From the cell containing the given text, extract its center point as [X, Y] coordinate. 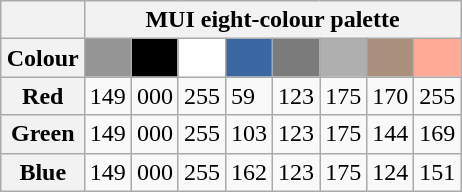
124 [390, 172]
Green [42, 134]
103 [248, 134]
MUI eight-colour palette [272, 20]
59 [248, 96]
170 [390, 96]
Colour [42, 58]
151 [438, 172]
169 [438, 134]
Red [42, 96]
Blue [42, 172]
144 [390, 134]
162 [248, 172]
